Provide the (x, y) coordinate of the cell's center where the given text is located.  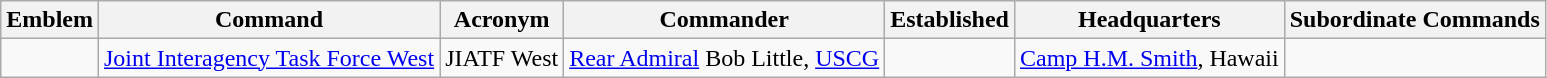
Established (950, 20)
Commander (724, 20)
Acronym (502, 20)
Rear Admiral Bob Little, USCG (724, 58)
Joint Interagency Task Force West (268, 58)
JIATF West (502, 58)
Emblem (50, 20)
Subordinate Commands (1414, 20)
Camp H.M. Smith, Hawaii (1149, 58)
Command (268, 20)
Headquarters (1149, 20)
